Output the (x, y) coordinate of the center of the cell containing the given text.  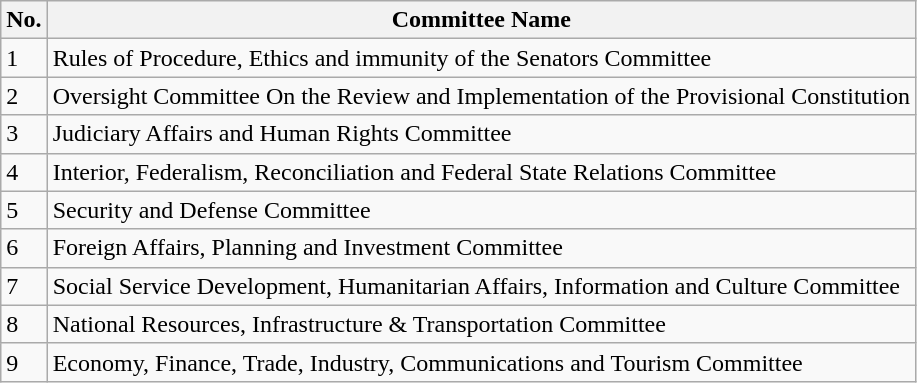
Economy, Finance, Trade, Industry, Communications and Tourism Committee (481, 362)
8 (24, 324)
No. (24, 20)
Social Service Development, Humanitarian Affairs, Information and Culture Committee (481, 286)
Rules of Procedure, Ethics and immunity of the Senators Committee (481, 58)
4 (24, 172)
Foreign Affairs, Planning and Investment Committee (481, 248)
National Resources, Infrastructure & Transportation Committee (481, 324)
Judiciary Affairs and Human Rights Committee (481, 134)
3 (24, 134)
5 (24, 210)
7 (24, 286)
Security and Defense Committee (481, 210)
2 (24, 96)
9 (24, 362)
Committee Name (481, 20)
6 (24, 248)
Oversight Committee On the Review and Implementation of the Provisional Constitution (481, 96)
1 (24, 58)
Interior, Federalism, Reconciliation and Federal State Relations Committee (481, 172)
